Output the [X, Y] coordinate of the center of the cell containing the given text.  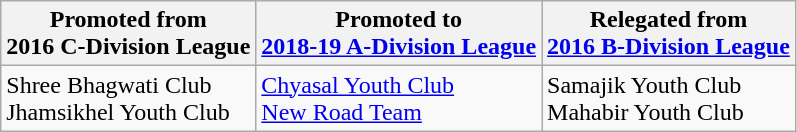
Promoted to2018-19 A-Division League [399, 34]
Relegated from2016 B-Division League [669, 34]
Samajik Youth ClubMahabir Youth Club [669, 98]
Promoted from2016 C-Division League [128, 34]
Shree Bhagwati ClubJhamsikhel Youth Club [128, 98]
Chyasal Youth ClubNew Road Team [399, 98]
